Extract the (x, y) coordinate from the center of the cell holding the provided text.  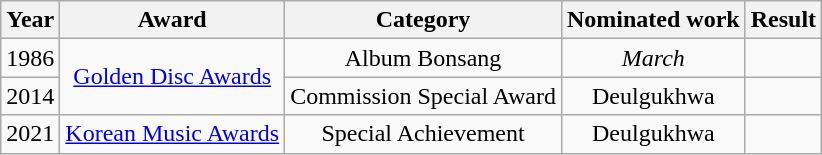
1986 (30, 58)
Commission Special Award (424, 96)
Nominated work (653, 20)
2014 (30, 96)
Golden Disc Awards (172, 77)
Korean Music Awards (172, 134)
Award (172, 20)
Album Bonsang (424, 58)
March (653, 58)
Special Achievement (424, 134)
Year (30, 20)
2021 (30, 134)
Category (424, 20)
Result (783, 20)
